Scan for the cell matching the given text and deliver its (x, y) coordinate at center. 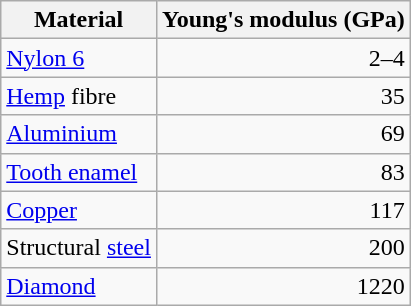
Hemp fibre (79, 96)
Tooth enamel (79, 172)
Nylon 6 (79, 58)
35 (283, 96)
2–4 (283, 58)
Material (79, 20)
Copper (79, 210)
83 (283, 172)
1220 (283, 286)
117 (283, 210)
Structural steel (79, 248)
69 (283, 134)
Young's modulus (GPa) (283, 20)
200 (283, 248)
Diamond (79, 286)
Aluminium (79, 134)
